Provide the [X, Y] coordinate of the cell's center where the given text is located.  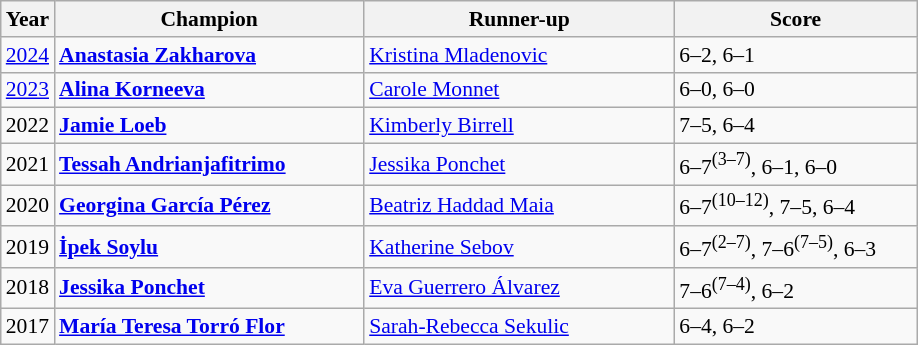
7–5, 6–4 [796, 126]
Score [796, 19]
Georgina García Pérez [209, 206]
Anastasia Zakharova [209, 55]
2017 [28, 327]
2018 [28, 288]
6–2, 6–1 [796, 55]
Runner-up [519, 19]
Year [28, 19]
6–7(2–7), 7–6(7–5), 6–3 [796, 246]
6–7(3–7), 6–1, 6–0 [796, 164]
Sarah-Rebecca Sekulic [519, 327]
Alina Korneeva [209, 90]
6–0, 6–0 [796, 90]
2022 [28, 126]
2019 [28, 246]
Carole Monnet [519, 90]
6–4, 6–2 [796, 327]
7–6(7–4), 6–2 [796, 288]
Tessah Andrianjafitrimo [209, 164]
2023 [28, 90]
Katherine Sebov [519, 246]
Kristina Mladenovic [519, 55]
Kimberly Birrell [519, 126]
Jamie Loeb [209, 126]
2020 [28, 206]
İpek Soylu [209, 246]
Champion [209, 19]
2024 [28, 55]
2021 [28, 164]
6–7(10–12), 7–5, 6–4 [796, 206]
María Teresa Torró Flor [209, 327]
Eva Guerrero Álvarez [519, 288]
Beatriz Haddad Maia [519, 206]
